Scan for the cell matching the given text and deliver its [X, Y] coordinate at center. 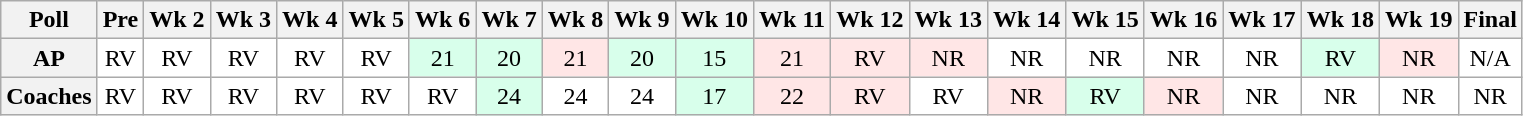
N/A [1490, 58]
AP [49, 58]
Wk 5 [376, 20]
Wk 11 [792, 20]
Wk 12 [870, 20]
Wk 2 [177, 20]
Wk 10 [714, 20]
Wk 15 [1105, 20]
Coaches [49, 96]
Wk 6 [442, 20]
17 [714, 96]
Wk 9 [642, 20]
15 [714, 58]
Poll [49, 20]
Final [1490, 20]
Wk 16 [1183, 20]
Wk 18 [1340, 20]
22 [792, 96]
Wk 3 [243, 20]
Pre [120, 20]
Wk 19 [1419, 20]
Wk 4 [310, 20]
Wk 17 [1262, 20]
Wk 13 [948, 20]
Wk 14 [1026, 20]
Wk 8 [575, 20]
Wk 7 [509, 20]
